Search for the cell housing the specified text and yield its [X, Y] center coordinate. 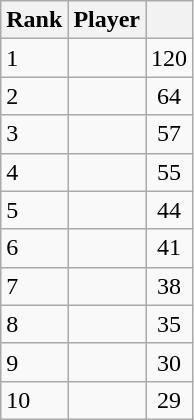
7 [34, 286]
6 [34, 248]
35 [170, 324]
44 [170, 210]
4 [34, 172]
41 [170, 248]
64 [170, 96]
120 [170, 58]
9 [34, 362]
30 [170, 362]
Rank [34, 20]
10 [34, 400]
2 [34, 96]
1 [34, 58]
29 [170, 400]
Player [107, 20]
8 [34, 324]
5 [34, 210]
3 [34, 134]
57 [170, 134]
55 [170, 172]
38 [170, 286]
